Detect which cell encompasses the target text, then output its [X, Y] center coordinate. 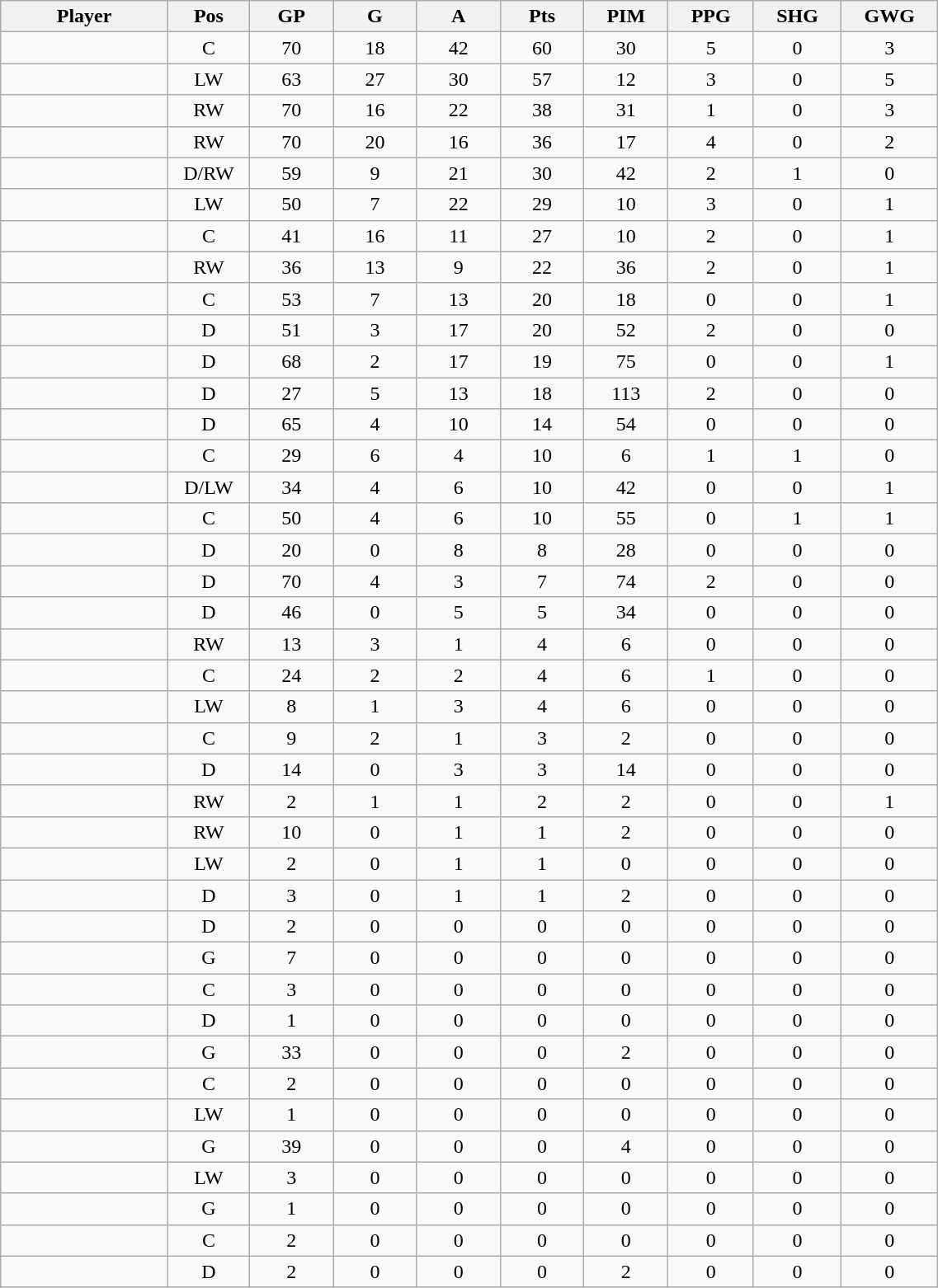
53 [290, 298]
SHG [797, 16]
65 [290, 425]
38 [541, 110]
12 [626, 79]
54 [626, 425]
46 [290, 613]
Player [84, 16]
A [459, 16]
Pos [208, 16]
33 [290, 1052]
PIM [626, 16]
D/LW [208, 487]
D/RW [208, 173]
74 [626, 581]
28 [626, 550]
31 [626, 110]
24 [290, 675]
11 [459, 236]
60 [541, 48]
41 [290, 236]
68 [290, 361]
59 [290, 173]
GWG [889, 16]
GP [290, 16]
Pts [541, 16]
52 [626, 330]
21 [459, 173]
19 [541, 361]
57 [541, 79]
113 [626, 393]
63 [290, 79]
55 [626, 519]
51 [290, 330]
75 [626, 361]
39 [290, 1146]
PPG [711, 16]
